Detect which cell encompasses the target text, then output its (X, Y) center coordinate. 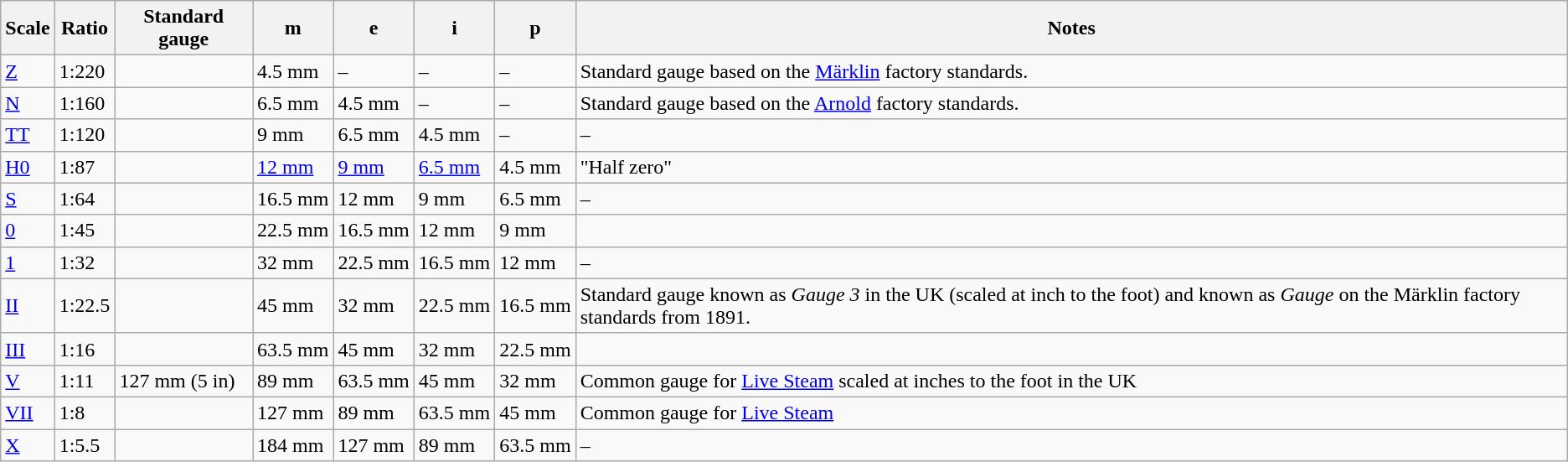
127 mm (5 in) (184, 381)
1:160 (85, 103)
Notes (1071, 29)
1:5.5 (85, 445)
1:120 (85, 135)
Standard gauge (184, 29)
Standard gauge based on the Märklin factory standards. (1071, 71)
VII (28, 413)
Common gauge for Live Steam scaled at inches to the foot in the UK (1071, 381)
1 (28, 262)
TT (28, 135)
1:45 (85, 231)
X (28, 445)
II (28, 305)
V (28, 381)
1:16 (85, 349)
Standard gauge known as Gauge 3 in the UK (scaled at inch to the foot) and known as Gauge on the Märklin factory standards from 1891. (1071, 305)
0 (28, 231)
1:22.5 (85, 305)
"Half zero" (1071, 167)
Ratio (85, 29)
i (454, 29)
184 mm (293, 445)
1:87 (85, 167)
1:64 (85, 199)
p (535, 29)
1:11 (85, 381)
H0 (28, 167)
N (28, 103)
Common gauge for Live Steam (1071, 413)
III (28, 349)
Z (28, 71)
S (28, 199)
m (293, 29)
Scale (28, 29)
1:220 (85, 71)
e (374, 29)
1:32 (85, 262)
1:8 (85, 413)
Standard gauge based on the Arnold factory standards. (1071, 103)
